Determine the (x, y) coordinate at the center of the cell enclosing the given text.  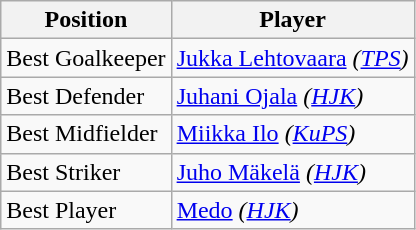
Player (292, 20)
Best Player (86, 210)
Juho Mäkelä (HJK) (292, 172)
Jukka Lehtovaara (TPS) (292, 58)
Best Midfielder (86, 134)
Best Defender (86, 96)
Medo (HJK) (292, 210)
Position (86, 20)
Miikka Ilo (KuPS) (292, 134)
Juhani Ojala (HJK) (292, 96)
Best Goalkeeper (86, 58)
Best Striker (86, 172)
